Determine the (x, y) coordinate at the center of the cell enclosing the given text.  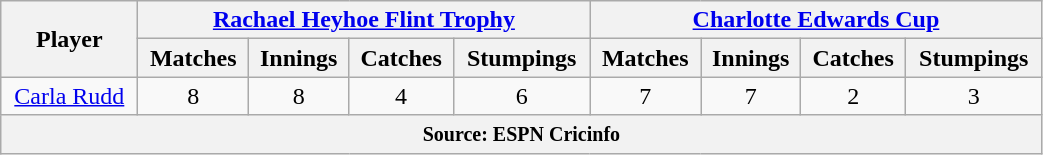
Player (70, 39)
3 (974, 96)
2 (854, 96)
Source: ESPN Cricinfo (522, 134)
Charlotte Edwards Cup (816, 20)
Carla Rudd (70, 96)
6 (521, 96)
Rachael Heyhoe Flint Trophy (364, 20)
4 (402, 96)
